Identify which cell holds the provided text, then report its (x, y) central coordinate. 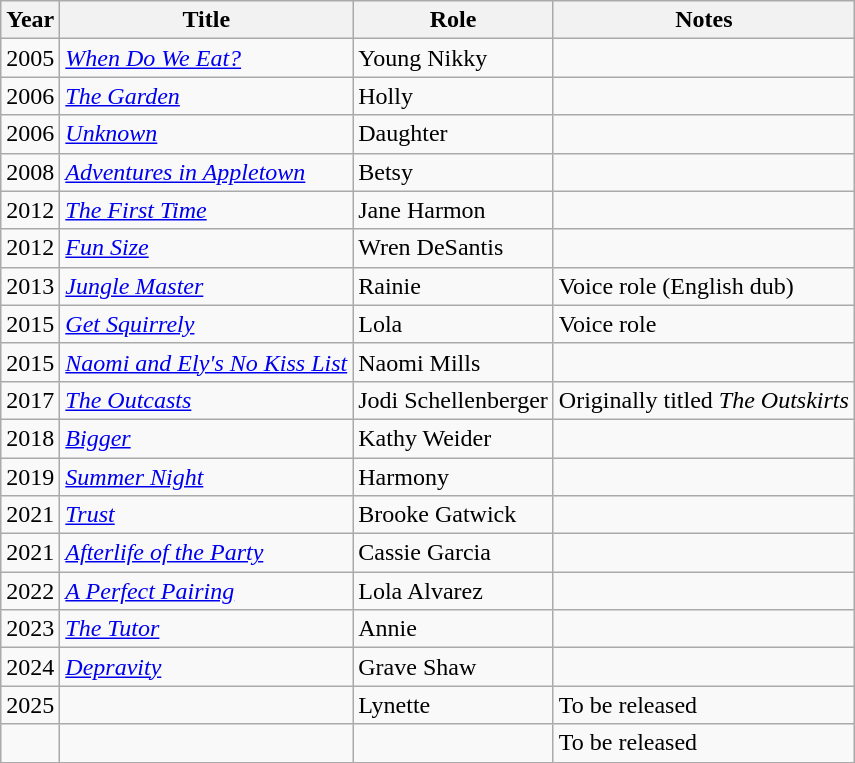
Jungle Master (206, 286)
Naomi and Ely's No Kiss List (206, 362)
2018 (30, 438)
Annie (454, 629)
The Tutor (206, 629)
Year (30, 20)
Notes (704, 20)
Originally titled The Outskirts (704, 400)
Title (206, 20)
Kathy Weider (454, 438)
Rainie (454, 286)
2005 (30, 58)
2019 (30, 477)
Voice role (704, 324)
2024 (30, 667)
Role (454, 20)
2017 (30, 400)
Holly (454, 96)
Unknown (206, 134)
Fun Size (206, 248)
Betsy (454, 172)
Afterlife of the Party (206, 553)
Naomi Mills (454, 362)
2008 (30, 172)
Bigger (206, 438)
Lynette (454, 705)
2022 (30, 591)
The Garden (206, 96)
Brooke Gatwick (454, 515)
The First Time (206, 210)
Daughter (454, 134)
Cassie Garcia (454, 553)
Jane Harmon (454, 210)
2025 (30, 705)
Get Squirrely (206, 324)
Voice role (English dub) (704, 286)
Summer Night (206, 477)
Wren DeSantis (454, 248)
2023 (30, 629)
Lola (454, 324)
Trust (206, 515)
The Outcasts (206, 400)
2013 (30, 286)
Young Nikky (454, 58)
Grave Shaw (454, 667)
Jodi Schellenberger (454, 400)
A Perfect Pairing (206, 591)
Adventures in Appletown (206, 172)
Depravity (206, 667)
Harmony (454, 477)
Lola Alvarez (454, 591)
When Do We Eat? (206, 58)
